Scan for the cell matching the given text and deliver its (x, y) coordinate at center. 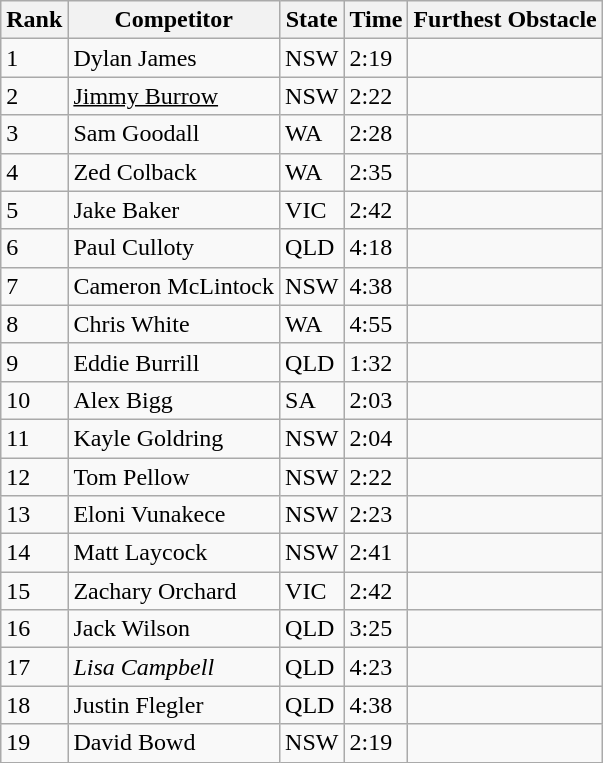
4:55 (376, 324)
Jack Wilson (174, 629)
Jimmy Burrow (174, 96)
Competitor (174, 20)
State (312, 20)
2:04 (376, 438)
9 (34, 362)
16 (34, 629)
Alex Bigg (174, 400)
Tom Pellow (174, 477)
2:03 (376, 400)
3 (34, 134)
4:23 (376, 667)
2:41 (376, 553)
Jake Baker (174, 210)
Furthest Obstacle (505, 20)
David Bowd (174, 743)
Sam Goodall (174, 134)
Dylan James (174, 58)
11 (34, 438)
18 (34, 705)
SA (312, 400)
Lisa Campbell (174, 667)
Justin Flegler (174, 705)
13 (34, 515)
2:28 (376, 134)
5 (34, 210)
Paul Culloty (174, 248)
Eddie Burrill (174, 362)
4 (34, 172)
10 (34, 400)
Zed Colback (174, 172)
Time (376, 20)
1:32 (376, 362)
Zachary Orchard (174, 591)
2 (34, 96)
Eloni Vunakece (174, 515)
Rank (34, 20)
Chris White (174, 324)
Kayle Goldring (174, 438)
Cameron McLintock (174, 286)
8 (34, 324)
12 (34, 477)
Matt Laycock (174, 553)
14 (34, 553)
3:25 (376, 629)
2:23 (376, 515)
19 (34, 743)
1 (34, 58)
15 (34, 591)
17 (34, 667)
2:35 (376, 172)
7 (34, 286)
4:18 (376, 248)
6 (34, 248)
